Return the (X, Y) coordinate for the center point of the cell that contains the specified text.  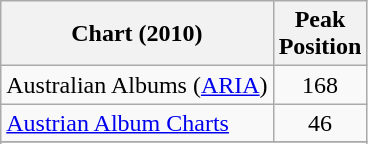
PeakPosition (320, 34)
168 (320, 85)
Australian Albums (ARIA) (137, 85)
Chart (2010) (137, 34)
46 (320, 123)
Austrian Album Charts (137, 123)
